Capture the cell that displays the provided text and extract its (x, y) central coordinate. 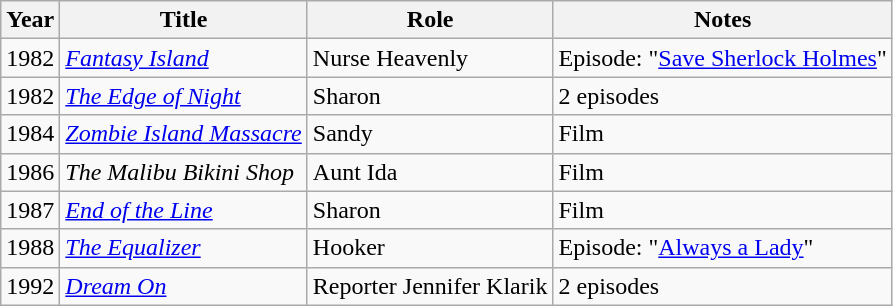
The Equalizer (184, 248)
Sandy (430, 134)
Nurse Heavenly (430, 58)
Aunt Ida (430, 172)
Episode: "Always a Lady" (722, 248)
1988 (30, 248)
Year (30, 20)
End of the Line (184, 210)
Fantasy Island (184, 58)
Reporter Jennifer Klarik (430, 286)
1986 (30, 172)
Hooker (430, 248)
Title (184, 20)
The Edge of Night (184, 96)
1984 (30, 134)
Notes (722, 20)
Dream On (184, 286)
Zombie Island Massacre (184, 134)
Role (430, 20)
Episode: "Save Sherlock Holmes" (722, 58)
The Malibu Bikini Shop (184, 172)
1987 (30, 210)
1992 (30, 286)
